Find where the given text appears and provide that cell's center as [X, Y] coordinate. 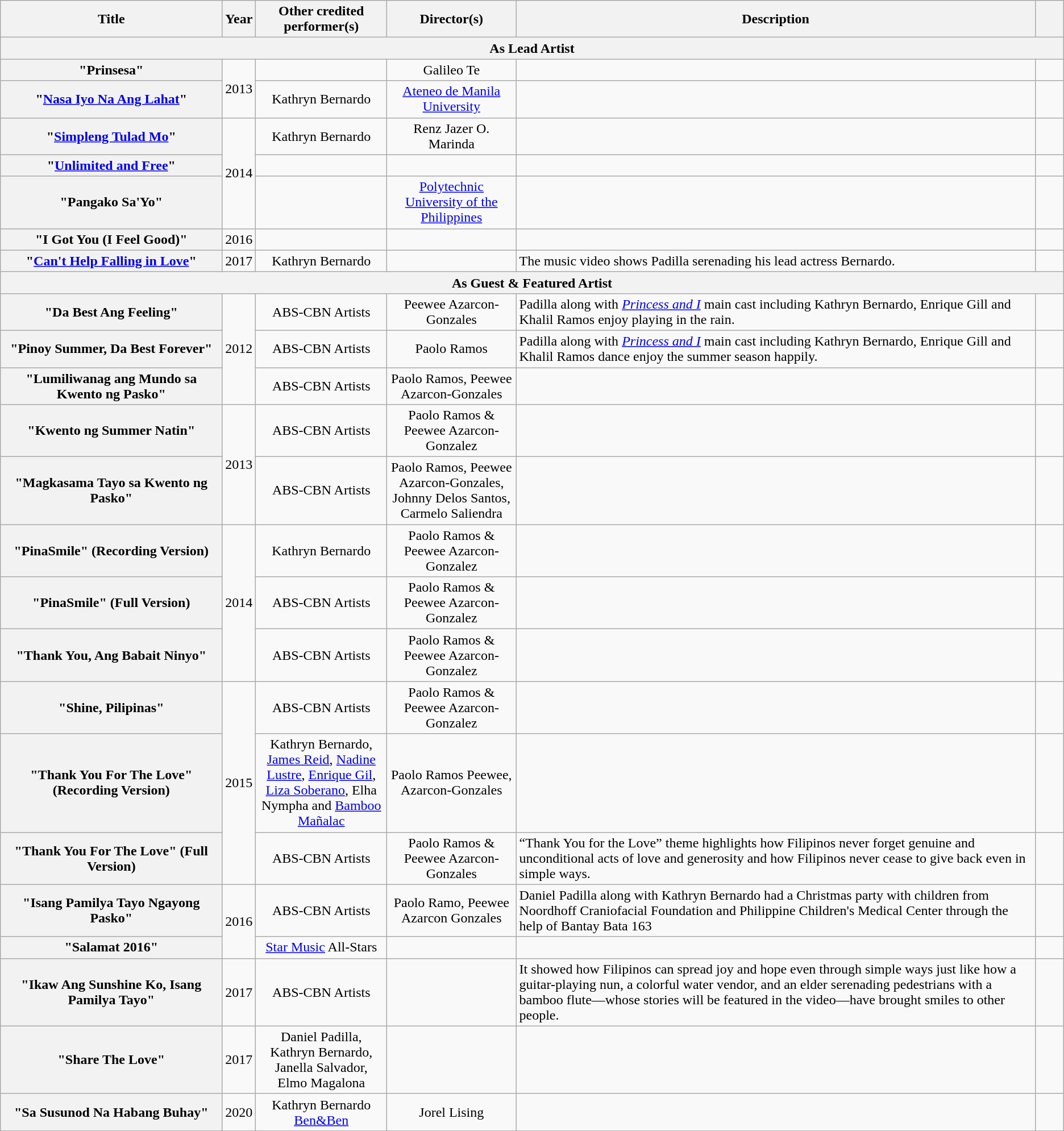
Polytechnic University of the Philippines [451, 202]
Kathryn Bernardo, James Reid, Nadine Lustre, Enrique Gil, Liza Soberano, Elha Nympha and Bamboo Mañalac [322, 783]
"Thank You, Ang Babait Ninyo" [111, 655]
"Isang Pamilya Tayo Ngayong Pasko" [111, 910]
Star Music All-Stars [322, 947]
Paolo Ramos Peewee, Azarcon-Gonzales [451, 783]
Other credited performer(s) [322, 19]
Paolo Ramos, Peewee Azarcon-Gonzales, Johnny Delos Santos, Carmelo Saliendra [451, 491]
"Simpleng Tulad Mo" [111, 136]
Paolo Ramos & Peewee Azarcon-Gonzales [451, 858]
Padilla along with Princess and I main cast including Kathryn Bernardo, Enrique Gill and Khalil Ramos enjoy playing in the rain. [775, 311]
"I Got You (I Feel Good)" [111, 239]
Renz Jazer O. Marinda [451, 136]
The music video shows Padilla serenading his lead actress Bernardo. [775, 261]
Description [775, 19]
"Thank You For The Love" (Recording Version) [111, 783]
2015 [239, 783]
"Pangako Sa'Yo" [111, 202]
"PinaSmile" (Recording Version) [111, 551]
2012 [239, 349]
Daniel Padilla, Kathryn Bernardo, Janella Salvador, Elmo Magalona [322, 1059]
"Prinsesa" [111, 70]
"Ikaw Ang Sunshine Ko, Isang Pamilya Tayo" [111, 992]
Director(s) [451, 19]
Jorel Lising [451, 1112]
Peewee Azarcon-Gonzales [451, 311]
Paolo Ramos, Peewee Azarcon-Gonzales [451, 385]
"Da Best Ang Feeling" [111, 311]
"Pinoy Summer, Da Best Forever" [111, 349]
Ateneo de Manila University [451, 99]
"Lumiliwanag ang Mundo sa Kwento ng Pasko" [111, 385]
Galileo Te [451, 70]
Year [239, 19]
"Unlimited and Free" [111, 165]
Title [111, 19]
"Kwento ng Summer Natin" [111, 431]
"Share The Love" [111, 1059]
"Can't Help Falling in Love" [111, 261]
Padilla along with Princess and I main cast including Kathryn Bernardo, Enrique Gill and Khalil Ramos dance enjoy the summer season happily. [775, 349]
"Magkasama Tayo sa Kwento ng Pasko" [111, 491]
Paolo Ramos [451, 349]
Kathryn BernardoBen&Ben [322, 1112]
"Salamat 2016" [111, 947]
As Lead Artist [532, 48]
"Sa Susunod Na Habang Buhay" [111, 1112]
As Guest & Featured Artist [532, 282]
"Nasa Iyo Na Ang Lahat" [111, 99]
2020 [239, 1112]
"PinaSmile" (Full Version) [111, 603]
"Thank You For The Love" (Full Version) [111, 858]
"Shine, Pilipinas" [111, 708]
Paolo Ramo, Peewee Azarcon Gonzales [451, 910]
